Capture the cell that displays the provided text and extract its (X, Y) central coordinate. 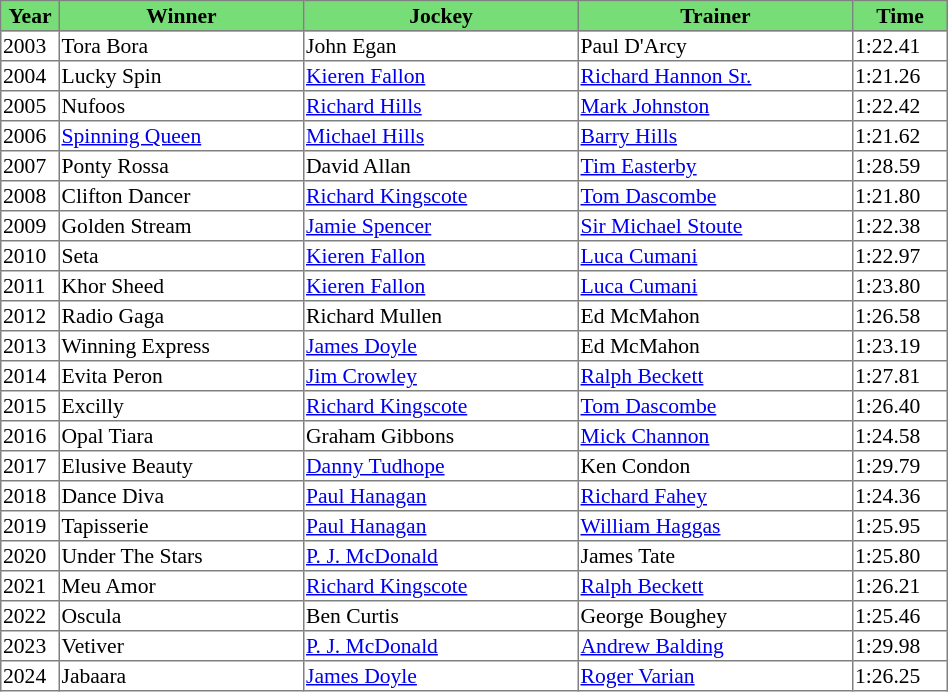
1:25.95 (900, 526)
1:22.42 (900, 106)
David Allan (441, 166)
Dance Diva (181, 496)
Jockey (441, 16)
1:26.40 (900, 406)
1:22.38 (900, 226)
Ponty Rossa (181, 166)
Mark Johnston (715, 106)
George Boughey (715, 616)
2024 (30, 676)
2006 (30, 136)
Year (30, 16)
Richard Hills (441, 106)
1:21.62 (900, 136)
Spinning Queen (181, 136)
Paul D'Arcy (715, 46)
1:26.25 (900, 676)
Barry Hills (715, 136)
Michael Hills (441, 136)
2017 (30, 466)
Meu Amor (181, 586)
Excilly (181, 406)
2022 (30, 616)
1:25.80 (900, 556)
2009 (30, 226)
Winner (181, 16)
1:21.80 (900, 196)
Graham Gibbons (441, 436)
Elusive Beauty (181, 466)
1:24.36 (900, 496)
William Haggas (715, 526)
Lucky Spin (181, 76)
Mick Channon (715, 436)
Richard Hannon Sr. (715, 76)
2014 (30, 376)
Opal Tiara (181, 436)
Ben Curtis (441, 616)
Richard Fahey (715, 496)
Winning Express (181, 346)
2023 (30, 646)
1:26.21 (900, 586)
Tim Easterby (715, 166)
Time (900, 16)
Khor Sheed (181, 286)
Jim Crowley (441, 376)
2015 (30, 406)
Seta (181, 256)
Evita Peron (181, 376)
Danny Tudhope (441, 466)
1:27.81 (900, 376)
1:22.97 (900, 256)
Jamie Spencer (441, 226)
2007 (30, 166)
1:28.59 (900, 166)
2011 (30, 286)
1:25.46 (900, 616)
1:24.58 (900, 436)
Richard Mullen (441, 316)
Tora Bora (181, 46)
1:29.79 (900, 466)
Radio Gaga (181, 316)
2003 (30, 46)
Clifton Dancer (181, 196)
2020 (30, 556)
2012 (30, 316)
Roger Varian (715, 676)
Vetiver (181, 646)
1:21.26 (900, 76)
Andrew Balding (715, 646)
2013 (30, 346)
Jabaara (181, 676)
2005 (30, 106)
1:23.80 (900, 286)
John Egan (441, 46)
2021 (30, 586)
Oscula (181, 616)
1:26.58 (900, 316)
Trainer (715, 16)
Golden Stream (181, 226)
Tapisserie (181, 526)
2010 (30, 256)
1:22.41 (900, 46)
1:29.98 (900, 646)
Nufoos (181, 106)
Ken Condon (715, 466)
2018 (30, 496)
1:23.19 (900, 346)
2016 (30, 436)
2008 (30, 196)
2004 (30, 76)
James Tate (715, 556)
2019 (30, 526)
Under The Stars (181, 556)
Sir Michael Stoute (715, 226)
